Detect which cell encompasses the target text, then output its [X, Y] center coordinate. 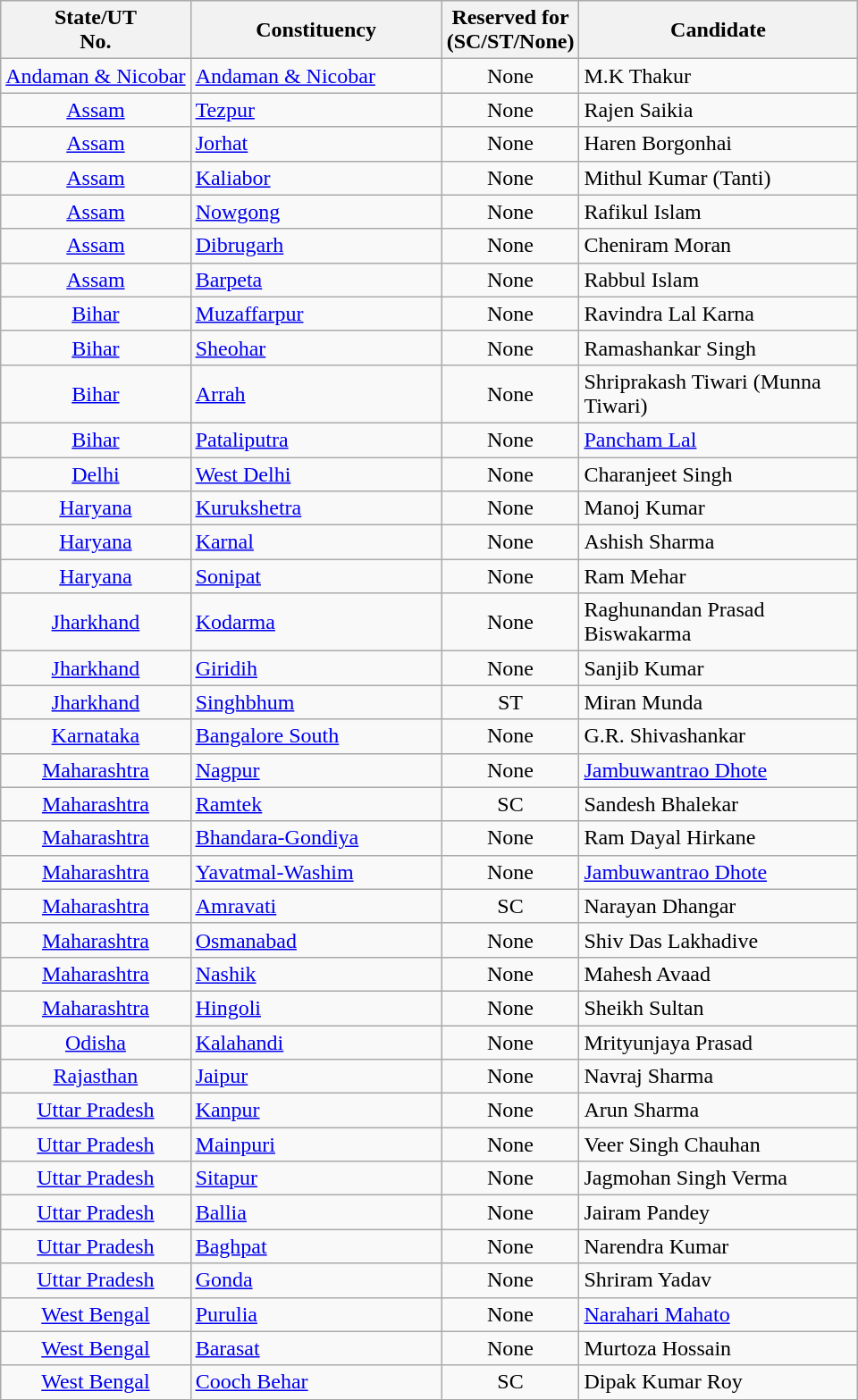
Veer Singh Chauhan [719, 1144]
Sandesh Bhalekar [719, 804]
Sheohar [316, 348]
Nashik [316, 974]
Rabbul Islam [719, 280]
Barpeta [316, 280]
Ram Mehar [719, 576]
Karnal [316, 542]
Giridih [316, 668]
Haren Borgonhai [719, 144]
Dipak Kumar Roy [719, 1382]
Rajen Saikia [719, 110]
Bangalore South [316, 736]
Purulia [316, 1314]
Miran Munda [719, 702]
Narahari Mahato [719, 1314]
Ashish Sharma [719, 542]
Rafikul Islam [719, 212]
Shriprakash Tiwari (Munna Tiwari) [719, 393]
Narendra Kumar [719, 1246]
Muzaffarpur [316, 314]
Ramashankar Singh [719, 348]
M.K Thakur [719, 76]
Kaliabor [316, 178]
Sitapur [316, 1178]
Arrah [316, 393]
Pataliputra [316, 440]
Mahesh Avaad [719, 974]
Cooch Behar [316, 1382]
Delhi [96, 474]
Dibrugarh [316, 246]
Bhandara-Gondiya [316, 838]
Ram Dayal Hirkane [719, 838]
Mithul Kumar (Tanti) [719, 178]
Ravindra Lal Karna [719, 314]
Murtoza Hossain [719, 1348]
West Delhi [316, 474]
Yavatmal-Washim [316, 872]
Tezpur [316, 110]
State/UT No. [96, 30]
Jagmohan Singh Verma [719, 1178]
Pancham Lal [719, 440]
Kanpur [316, 1111]
Amravati [316, 906]
Nagpur [316, 770]
Manoj Kumar [719, 508]
Charanjeet Singh [719, 474]
Jairam Pandey [719, 1212]
Sanjib Kumar [719, 668]
Jaipur [316, 1077]
Arun Sharma [719, 1111]
Mainpuri [316, 1144]
Hingoli [316, 1008]
G.R. Shivashankar [719, 736]
Constituency [316, 30]
Mrityunjaya Prasad [719, 1043]
Jorhat [316, 144]
Narayan Dhangar [719, 906]
Kodarma [316, 622]
Reserved for (SC/ST/None) [510, 30]
Odisha [96, 1043]
Raghunandan Prasad Biswakarma [719, 622]
ST [510, 702]
Osmanabad [316, 940]
Rajasthan [96, 1077]
Nowgong [316, 212]
Kalahandi [316, 1043]
Ramtek [316, 804]
Candidate [719, 30]
Gonda [316, 1280]
Singhbhum [316, 702]
Cheniram Moran [719, 246]
Sheikh Sultan [719, 1008]
Navraj Sharma [719, 1077]
Shriram Yadav [719, 1280]
Shiv Das Lakhadive [719, 940]
Baghpat [316, 1246]
Barasat [316, 1348]
Karnataka [96, 736]
Ballia [316, 1212]
Sonipat [316, 576]
Kurukshetra [316, 508]
